Extract the (x, y) coordinate from the center of the cell holding the provided text.  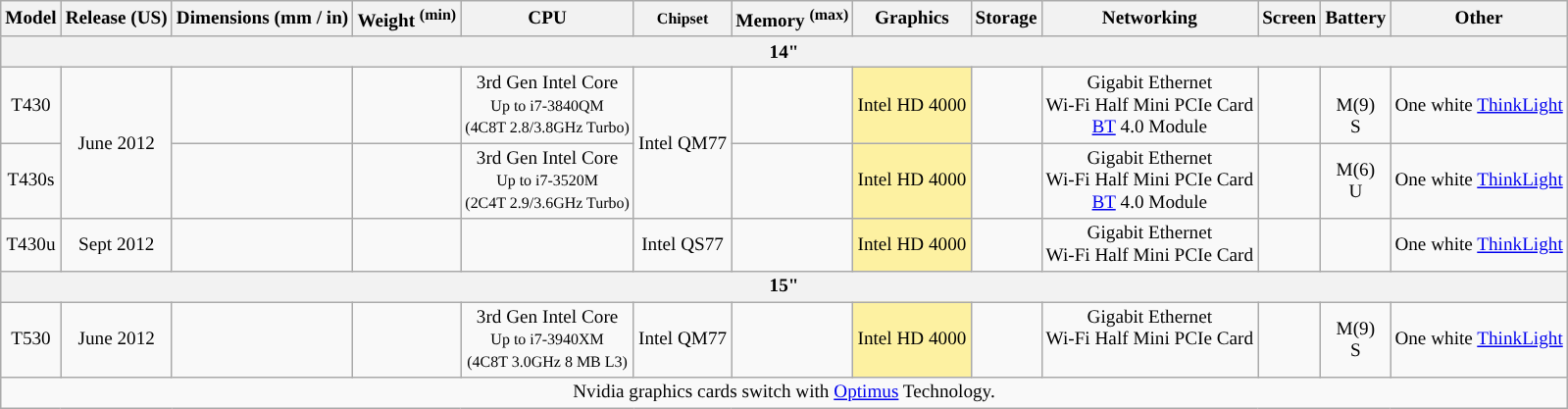
Model (31, 20)
T430u (31, 244)
M(6)U (1355, 180)
Chipset (683, 20)
Battery (1355, 20)
Graphics (912, 20)
Other (1479, 20)
3rd Gen Intel CoreUp to i7-3840QM (4C8T 2.8/3.8GHz Turbo) (547, 106)
Nvidia graphics cards switch with Optimus Technology. (784, 392)
Storage (1006, 20)
T430s (31, 180)
Sept 2012 (116, 244)
Weight (min) (407, 20)
3rd Gen Intel CoreUp to i7-3520M (2C4T 2.9/3.6GHz Turbo) (547, 180)
T530 (31, 339)
T430 (31, 106)
Dimensions (mm / in) (263, 20)
CPU (547, 20)
Networking (1149, 20)
Memory (max) (792, 20)
Screen (1290, 20)
14" (784, 52)
3rd Gen Intel CoreUp to i7-3940XM (4C8T 3.0GHz 8 MB L3) (547, 339)
15" (784, 286)
Intel QS77 (683, 244)
Release (US) (116, 20)
